For the text-containing cell, return its midpoint in [X, Y] coordinate format. 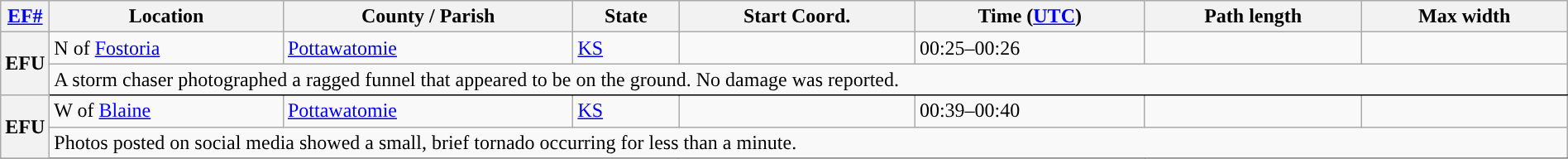
00:25–00:26 [1030, 48]
Start Coord. [797, 17]
A storm chaser photographed a ragged funnel that appeared to be on the ground. No damage was reported. [809, 79]
Photos posted on social media showed a small, brief tornado occurring for less than a minute. [809, 142]
00:39–00:40 [1030, 111]
EF# [25, 17]
County / Parish [428, 17]
Location [167, 17]
N of Fostoria [167, 48]
Max width [1464, 17]
Time (UTC) [1030, 17]
Path length [1253, 17]
State [626, 17]
W of Blaine [167, 111]
